Find where the given text appears and provide that cell's center as (x, y) coordinate. 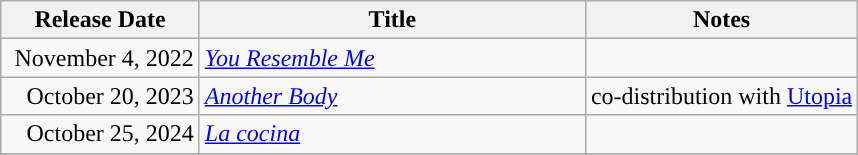
Notes (721, 20)
November 4, 2022 (100, 58)
Release Date (100, 20)
co-distribution with Utopia (721, 96)
October 20, 2023 (100, 96)
You Resemble Me (392, 58)
Title (392, 20)
Another Body (392, 96)
October 25, 2024 (100, 134)
La cocina (392, 134)
